Output the [x, y] coordinate of the center of the cell containing the given text.  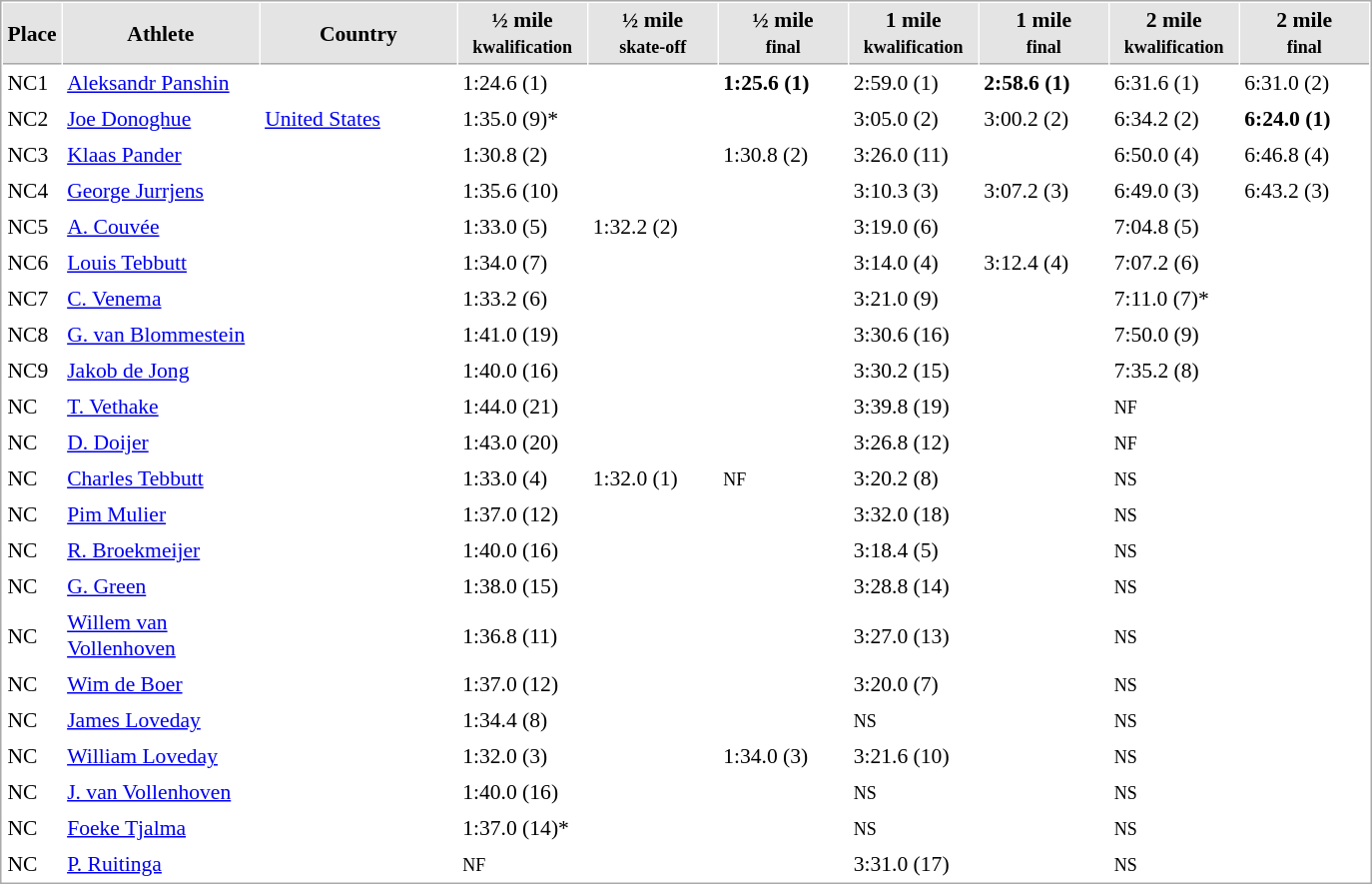
1:32.0 (3) [523, 756]
Foeke Tjalma [161, 828]
7:04.8 (5) [1174, 227]
½ mileskate-off [653, 34]
1:37.0 (14)* [523, 828]
1:34.0 (7) [523, 263]
6:31.0 (2) [1304, 83]
7:50.0 (9) [1174, 335]
3:30.2 (15) [913, 371]
P. Ruitinga [161, 864]
1:44.0 (21) [523, 407]
3:07.2 (3) [1044, 191]
3:26.8 (12) [913, 442]
1:25.6 (1) [783, 83]
2:58.6 (1) [1044, 83]
Place [32, 34]
3:14.0 (4) [913, 263]
James Loveday [161, 720]
3:18.4 (5) [913, 550]
Pim Mulier [161, 514]
NC8 [32, 335]
3:20.0 (7) [913, 684]
3:19.0 (6) [913, 227]
3:39.8 (19) [913, 407]
Klaas Pander [161, 155]
3:00.2 (2) [1044, 119]
1:34.4 (8) [523, 720]
6:34.2 (2) [1174, 119]
Joe Donoghue [161, 119]
3:05.0 (2) [913, 119]
Charles Tebbutt [161, 478]
1:38.0 (15) [523, 586]
Country [358, 34]
3:21.6 (10) [913, 756]
3:12.4 (4) [1044, 263]
Jakob de Jong [161, 371]
3:28.8 (14) [913, 586]
6:24.0 (1) [1304, 119]
1:34.0 (3) [783, 756]
NC9 [32, 371]
2:59.0 (1) [913, 83]
7:07.2 (6) [1174, 263]
1:33.2 (6) [523, 299]
7:11.0 (7)* [1174, 299]
6:46.8 (4) [1304, 155]
D. Doijer [161, 442]
1:33.0 (5) [523, 227]
1:43.0 (20) [523, 442]
NC1 [32, 83]
6:50.0 (4) [1174, 155]
1:35.6 (10) [523, 191]
6:49.0 (3) [1174, 191]
NC4 [32, 191]
NC6 [32, 263]
1:41.0 (19) [523, 335]
½ milefinal [783, 34]
William Loveday [161, 756]
3:30.6 (16) [913, 335]
R. Broekmeijer [161, 550]
6:31.6 (1) [1174, 83]
½ milekwalification [523, 34]
Wim de Boer [161, 684]
1 milefinal [1044, 34]
3:20.2 (8) [913, 478]
2 milekwalification [1174, 34]
7:35.2 (8) [1174, 371]
J. van Vollenhoven [161, 792]
NC2 [32, 119]
G. Green [161, 586]
3:10.3 (3) [913, 191]
3:27.0 (13) [913, 635]
Louis Tebbutt [161, 263]
T. Vethake [161, 407]
3:31.0 (17) [913, 864]
United States [358, 119]
NC3 [32, 155]
1:36.8 (11) [523, 635]
1:32.0 (1) [653, 478]
George Jurrjens [161, 191]
3:26.0 (11) [913, 155]
3:32.0 (18) [913, 514]
1:24.6 (1) [523, 83]
G. van Blommestein [161, 335]
A. Couvée [161, 227]
1:33.0 (4) [523, 478]
C. Venema [161, 299]
2 milefinal [1304, 34]
NC5 [32, 227]
1:32.2 (2) [653, 227]
Willem van Vollenhoven [161, 635]
6:43.2 (3) [1304, 191]
3:21.0 (9) [913, 299]
NC7 [32, 299]
1 milekwalification [913, 34]
1:35.0 (9)* [523, 119]
Aleksandr Panshin [161, 83]
Athlete [161, 34]
